Output the (X, Y) coordinate of the center of the cell containing the given text.  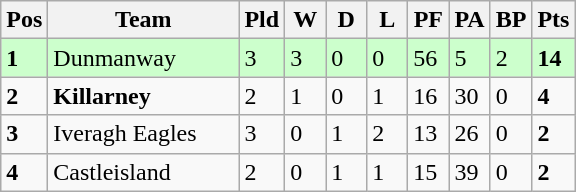
Iveragh Eagles (144, 134)
15 (428, 172)
26 (470, 134)
BP (511, 20)
14 (554, 58)
30 (470, 96)
16 (428, 96)
D (346, 20)
Killarney (144, 96)
W (306, 20)
Pos (24, 20)
56 (428, 58)
PF (428, 20)
39 (470, 172)
Dunmanway (144, 58)
13 (428, 134)
PA (470, 20)
Team (144, 20)
L (388, 20)
Pts (554, 20)
5 (470, 58)
Pld (262, 20)
Castleisland (144, 172)
